Provide the [X, Y] coordinate of the cell's center where the given text is located.  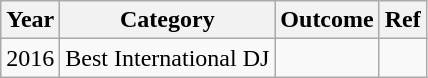
Category [168, 20]
2016 [30, 58]
Outcome [327, 20]
Best International DJ [168, 58]
Ref [402, 20]
Year [30, 20]
